Locate the cell with the specified text and output its (X, Y) center coordinate. 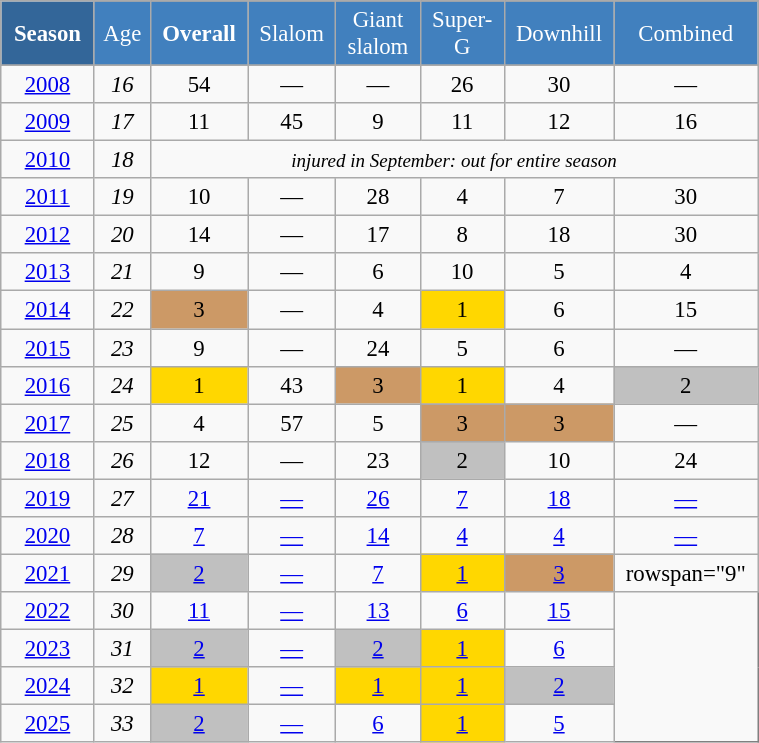
31 (122, 648)
2019 (48, 498)
Super-G (462, 34)
2020 (48, 536)
43 (292, 385)
Season (48, 34)
Combined (686, 34)
2021 (48, 573)
2010 (48, 160)
2013 (48, 273)
2014 (48, 310)
2022 (48, 611)
33 (122, 724)
2011 (48, 197)
8 (462, 235)
20 (122, 235)
29 (122, 573)
rowspan="9" (686, 573)
32 (122, 686)
2012 (48, 235)
injured in September: out for entire season (454, 160)
2025 (48, 724)
Slalom (292, 34)
57 (292, 423)
Age (122, 34)
54 (200, 85)
45 (292, 122)
2018 (48, 460)
Downhill (559, 34)
2017 (48, 423)
22 (122, 310)
Giantslalom (378, 34)
2015 (48, 348)
2016 (48, 385)
2009 (48, 122)
19 (122, 197)
2024 (48, 686)
Overall (200, 34)
25 (122, 423)
2008 (48, 85)
27 (122, 498)
13 (378, 611)
2023 (48, 648)
